Find where the given text appears and provide that cell's center as (X, Y) coordinate. 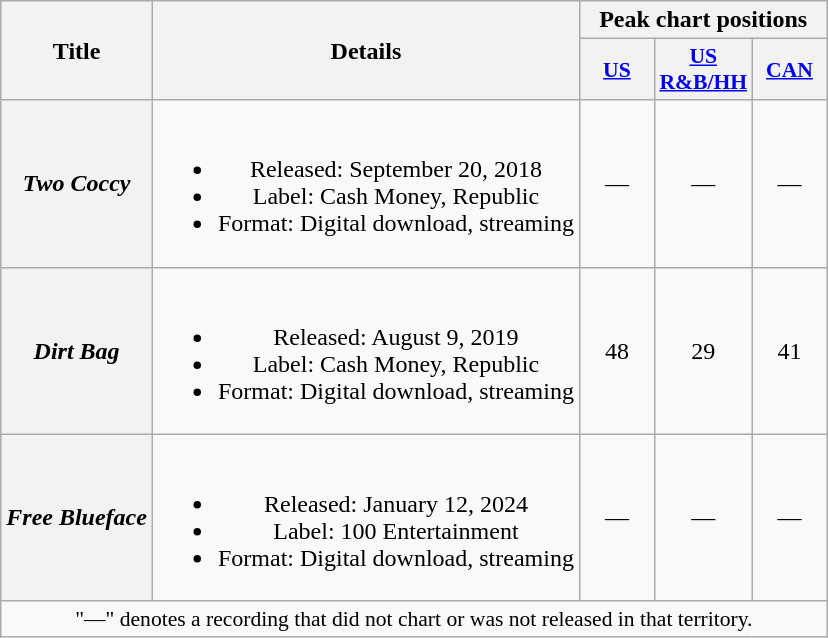
US (616, 70)
Free Blueface (77, 518)
Peak chart positions (703, 20)
29 (703, 350)
Released: August 9, 2019Label: Cash Money, RepublicFormat: Digital download, streaming (366, 350)
41 (790, 350)
Dirt Bag (77, 350)
USR&B/HH (703, 70)
Details (366, 50)
Title (77, 50)
Released: September 20, 2018Label: Cash Money, RepublicFormat: Digital download, streaming (366, 184)
CAN (790, 70)
48 (616, 350)
Two Coccy (77, 184)
"—" denotes a recording that did not chart or was not released in that territory. (414, 619)
Released: January 12, 2024Label: 100 EntertainmentFormat: Digital download, streaming (366, 518)
